Identify which cell holds the provided text, then report its [X, Y] central coordinate. 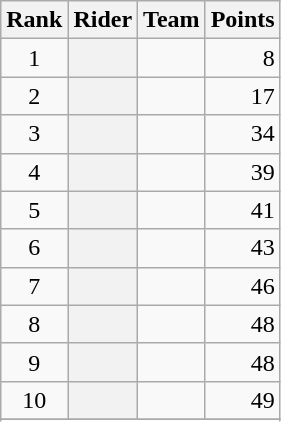
17 [242, 96]
43 [242, 248]
39 [242, 172]
Team [172, 20]
Points [242, 20]
10 [34, 400]
Rank [34, 20]
46 [242, 286]
Rider [103, 20]
2 [34, 96]
9 [34, 362]
7 [34, 286]
1 [34, 58]
34 [242, 134]
49 [242, 400]
5 [34, 210]
6 [34, 248]
4 [34, 172]
3 [34, 134]
41 [242, 210]
